Identify which cell holds the provided text, then report its [X, Y] central coordinate. 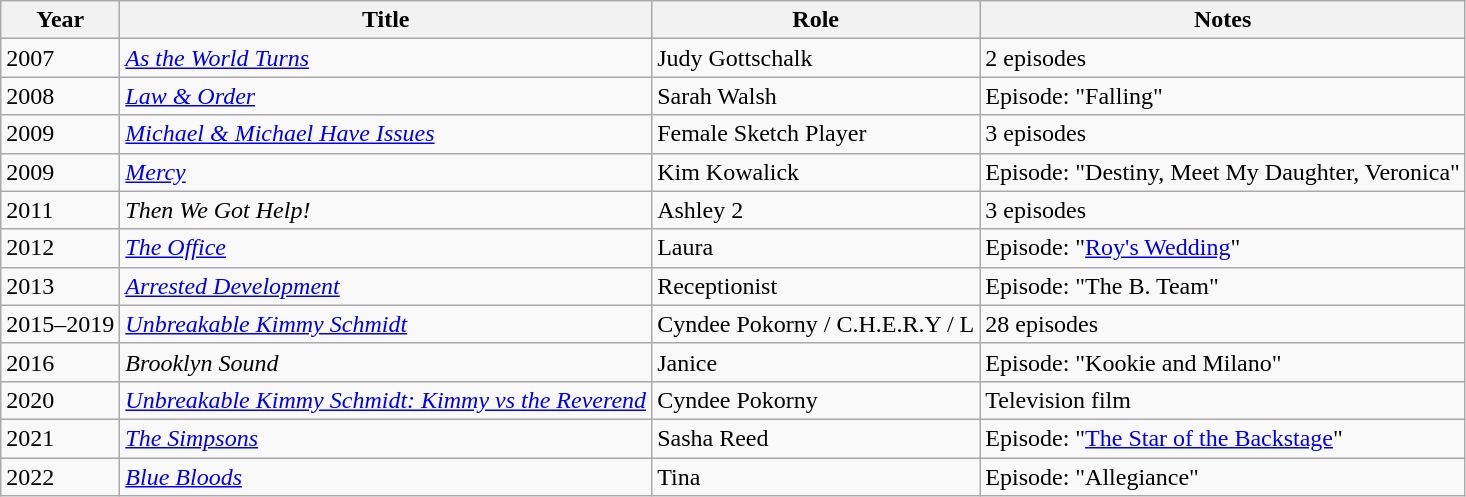
Laura [816, 248]
2022 [60, 477]
Michael & Michael Have Issues [386, 134]
Episode: "Roy's Wedding" [1223, 248]
2021 [60, 438]
Tina [816, 477]
Arrested Development [386, 286]
Sasha Reed [816, 438]
Ashley 2 [816, 210]
Brooklyn Sound [386, 362]
Role [816, 20]
2008 [60, 96]
The Simpsons [386, 438]
Cyndee Pokorny / C.H.E.R.Y / L [816, 324]
Sarah Walsh [816, 96]
Blue Bloods [386, 477]
28 episodes [1223, 324]
2 episodes [1223, 58]
Judy Gottschalk [816, 58]
Janice [816, 362]
Cyndee Pokorny [816, 400]
2016 [60, 362]
Episode: "Destiny, Meet My Daughter, Veronica" [1223, 172]
2011 [60, 210]
2015–2019 [60, 324]
The Office [386, 248]
Episode: "Allegiance" [1223, 477]
Notes [1223, 20]
Receptionist [816, 286]
Unbreakable Kimmy Schmidt: Kimmy vs the Reverend [386, 400]
Episode: "Falling" [1223, 96]
Episode: "The Star of the Backstage" [1223, 438]
2020 [60, 400]
Mercy [386, 172]
Kim Kowalick [816, 172]
Episode: "The B. Team" [1223, 286]
Female Sketch Player [816, 134]
Year [60, 20]
As the World Turns [386, 58]
2007 [60, 58]
Television film [1223, 400]
Then We Got Help! [386, 210]
Title [386, 20]
2013 [60, 286]
Unbreakable Kimmy Schmidt [386, 324]
Episode: "Kookie and Milano" [1223, 362]
Law & Order [386, 96]
2012 [60, 248]
